Scan for the cell matching the given text and deliver its (X, Y) coordinate at center. 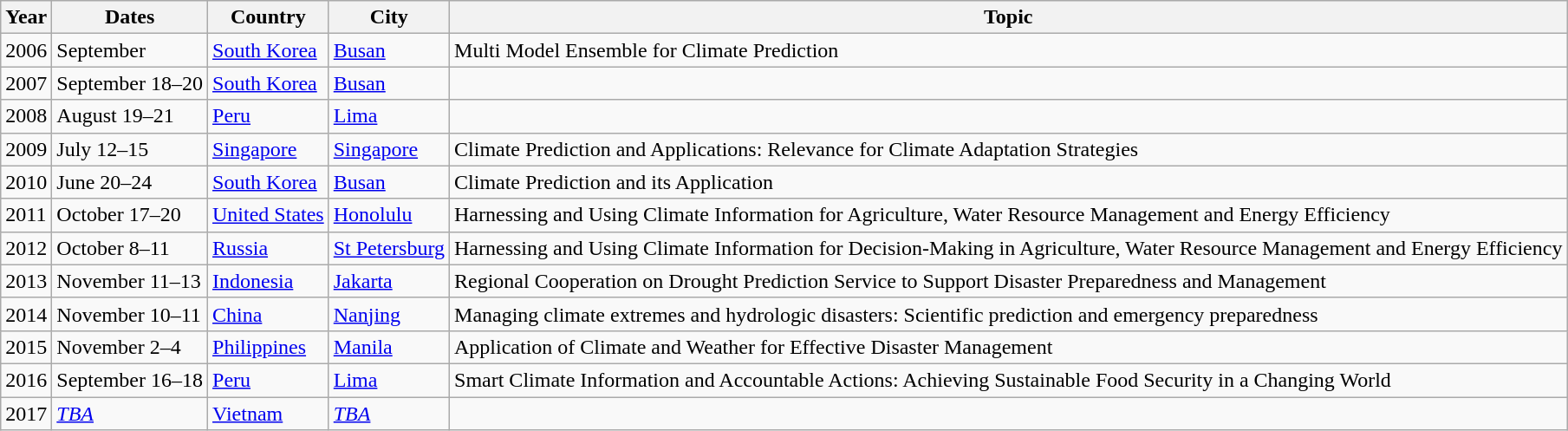
2015 (26, 347)
September 16–18 (130, 380)
October 8–11 (130, 248)
November 11–13 (130, 281)
Philippines (269, 347)
2010 (26, 182)
Topic (1009, 17)
2017 (26, 414)
Harnessing and Using Climate Information for Decision-Making in Agriculture, Water Resource Management and Energy Efficiency (1009, 248)
Dates (130, 17)
Multi Model Ensemble for Climate Prediction (1009, 50)
August 19–21 (130, 116)
Managing climate extremes and hydrologic disasters: Scientific prediction and emergency preparedness (1009, 314)
Country (269, 17)
Honolulu (388, 215)
September 18–20 (130, 83)
November 10–11 (130, 314)
Harnessing and Using Climate Information for Agriculture, Water Resource Management and Energy Efficiency (1009, 215)
2011 (26, 215)
2013 (26, 281)
Year (26, 17)
St Petersburg (388, 248)
2012 (26, 248)
Application of Climate and Weather for Effective Disaster Management (1009, 347)
Climate Prediction and its Application (1009, 182)
October 17–20 (130, 215)
City (388, 17)
United States (269, 215)
November 2–4 (130, 347)
Jakarta (388, 281)
Regional Cooperation on Drought Prediction Service to Support Disaster Preparedness and Management (1009, 281)
2008 (26, 116)
Climate Prediction and Applications: Relevance for Climate Adaptation Strategies (1009, 149)
Smart Climate Information and Accountable Actions: Achieving Sustainable Food Security in a Changing World (1009, 380)
Manila (388, 347)
2014 (26, 314)
China (269, 314)
Vietnam (269, 414)
2016 (26, 380)
2006 (26, 50)
September (130, 50)
2009 (26, 149)
July 12–15 (130, 149)
Indonesia (269, 281)
Russia (269, 248)
2007 (26, 83)
June 20–24 (130, 182)
Nanjing (388, 314)
